Return the [x, y] coordinate for the center point of the cell that contains the specified text.  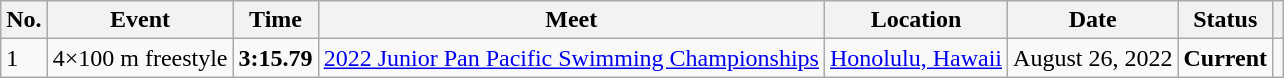
4×100 m freestyle [140, 58]
Status [1226, 20]
Meet [571, 20]
1 [24, 58]
Event [140, 20]
Current [1226, 58]
No. [24, 20]
3:15.79 [276, 58]
August 26, 2022 [1093, 58]
Date [1093, 20]
2022 Junior Pan Pacific Swimming Championships [571, 58]
Location [916, 20]
Honolulu, Hawaii [916, 58]
Time [276, 20]
